Find where the given text appears and provide that cell's center as [X, Y] coordinate. 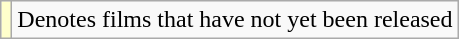
Denotes films that have not yet been released [235, 20]
